Provide the [x, y] coordinate of the cell's center where the given text is located.  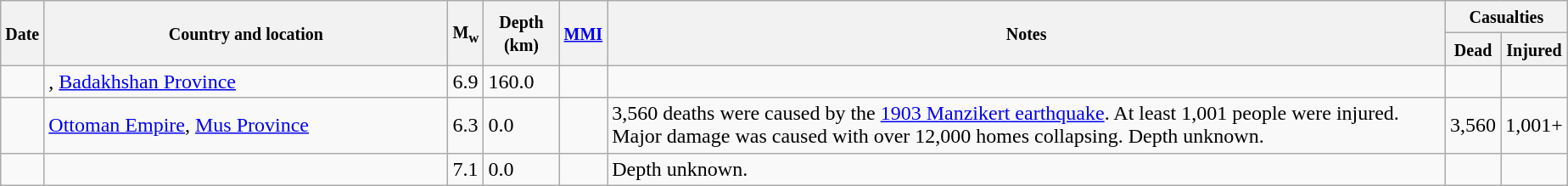
6.3 [466, 126]
Ottoman Empire, Mus Province [246, 126]
3,560 [1473, 126]
7.1 [466, 169]
MMI [584, 33]
Injured [1534, 49]
6.9 [466, 82]
Casualties [1507, 17]
Mw [466, 33]
Depth unknown. [1027, 169]
Depth (km) [521, 33]
1,001+ [1534, 126]
Dead [1473, 49]
Country and location [246, 33]
Notes [1027, 33]
Date [22, 33]
160.0 [521, 82]
, Badakhshan Province [246, 82]
